Identify which cell holds the provided text, then report its [x, y] central coordinate. 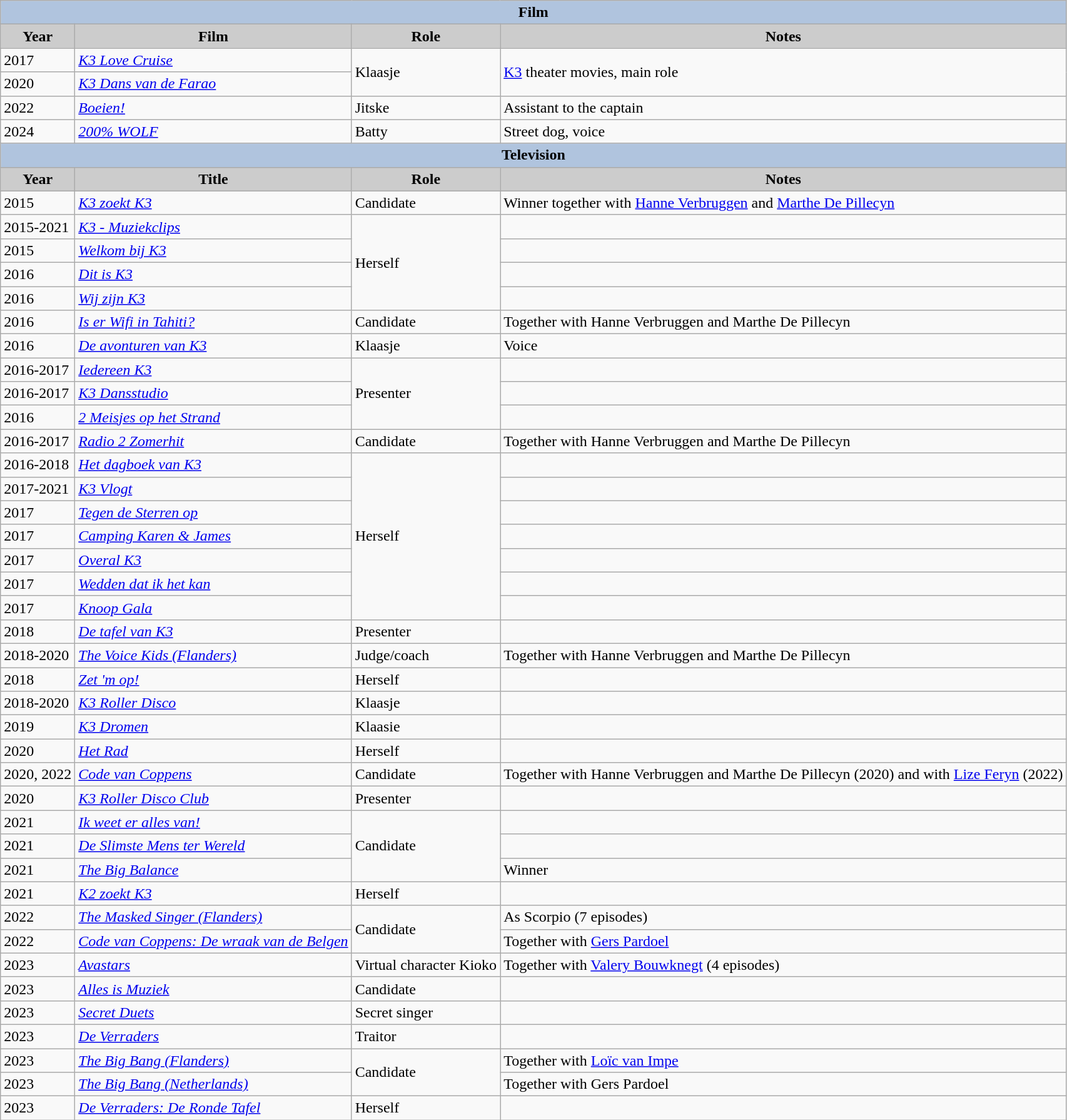
Knoop Gala [213, 608]
Zet 'm op! [213, 679]
2024 [38, 131]
Street dog, voice [783, 131]
De tafel van K3 [213, 631]
Secret Duets [213, 1012]
Virtual character Kioko [426, 965]
The Big Balance [213, 870]
K3 Dansstudio [213, 394]
K3 theater movies, main role [783, 72]
K2 zoekt K3 [213, 893]
Avastars [213, 965]
Batty [426, 131]
Together with Valery Bouwknegt (4 episodes) [783, 965]
Winner [783, 870]
2016-2018 [38, 465]
200% WOLF [213, 131]
2019 [38, 727]
K3 Roller Disco [213, 703]
K3 Dans van de Farao [213, 84]
Code van Coppens: De wraak van de Belgen [213, 941]
Voice [783, 346]
Winner together with Hanne Verbruggen and Marthe De Pillecyn [783, 203]
K3 Dromen [213, 727]
Wij zijn K3 [213, 298]
Iedereen K3 [213, 370]
K3 - Muziekclips [213, 227]
Radio 2 Zomerhit [213, 441]
Camping Karen & James [213, 536]
Alles is Muziek [213, 989]
Traitor [426, 1036]
K3 zoekt K3 [213, 203]
Together with Hanne Verbruggen and Marthe De Pillecyn (2020) and with Lize Feryn (2022) [783, 775]
2 Meisjes op het Strand [213, 417]
Is er Wifi in Tahiti? [213, 322]
2020, 2022 [38, 775]
K3 Roller Disco Club [213, 798]
Together with Loïc van Impe [783, 1061]
De Verraders [213, 1036]
De Verraders: De Ronde Tafel [213, 1108]
Secret singer [426, 1012]
Overal K3 [213, 560]
Code van Coppens [213, 775]
De Slimste Mens ter Wereld [213, 846]
2017-2021 [38, 489]
Judge/coach [426, 655]
Ik weet er alles van! [213, 822]
Wedden dat ik het kan [213, 584]
K3 Vlogt [213, 489]
The Big Bang (Flanders) [213, 1061]
The Big Bang (Netherlands) [213, 1084]
The Masked Singer (Flanders) [213, 917]
As Scorpio (7 episodes) [783, 917]
Tegen de Sterren op [213, 512]
Welkom bij K3 [213, 250]
Television [533, 155]
Het Rad [213, 751]
2015-2021 [38, 227]
Title [213, 179]
Assistant to the captain [783, 108]
Dit is K3 [213, 274]
Boeien! [213, 108]
Jitske [426, 108]
Het dagboek van K3 [213, 465]
Klaasie [426, 727]
K3 Love Cruise [213, 60]
The Voice Kids (Flanders) [213, 655]
De avonturen van K3 [213, 346]
